Return the [x, y] coordinate for the center point of the cell that contains the specified text.  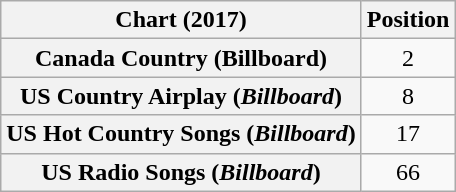
Position [408, 20]
US Hot Country Songs (Billboard) [181, 134]
17 [408, 134]
US Radio Songs (Billboard) [181, 172]
Chart (2017) [181, 20]
8 [408, 96]
Canada Country (Billboard) [181, 58]
66 [408, 172]
2 [408, 58]
US Country Airplay (Billboard) [181, 96]
